From the cell containing the given text, extract its center point as (X, Y) coordinate. 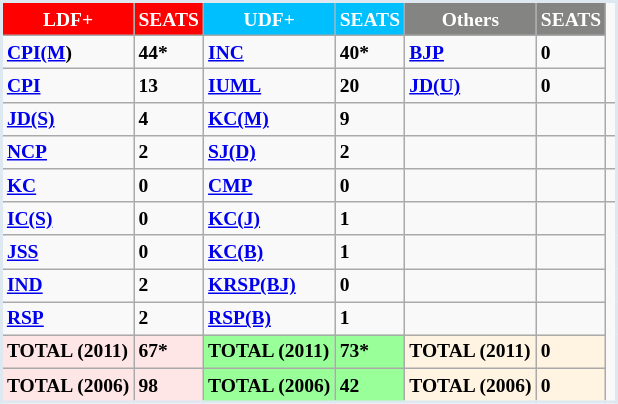
KC(M) (269, 118)
NCP (68, 152)
44* (169, 52)
CMP (269, 186)
IND (68, 284)
13 (169, 86)
KRSP(BJ) (269, 284)
KC(J) (269, 218)
INC (269, 52)
SJ(D) (269, 152)
20 (370, 86)
LDF+ (68, 19)
98 (169, 385)
4 (169, 118)
40* (370, 52)
42 (370, 385)
73* (370, 352)
JD(U) (471, 86)
KC (68, 186)
JD(S) (68, 118)
KC(B) (269, 252)
RSP (68, 318)
CPI (68, 86)
IUML (269, 86)
67* (169, 352)
BJP (471, 52)
Others (471, 19)
9 (370, 118)
UDF+ (269, 19)
IC(S) (68, 218)
JSS (68, 252)
CPI(M) (68, 52)
RSP(B) (269, 318)
